Determine the (x, y) coordinate at the center of the cell enclosing the given text.  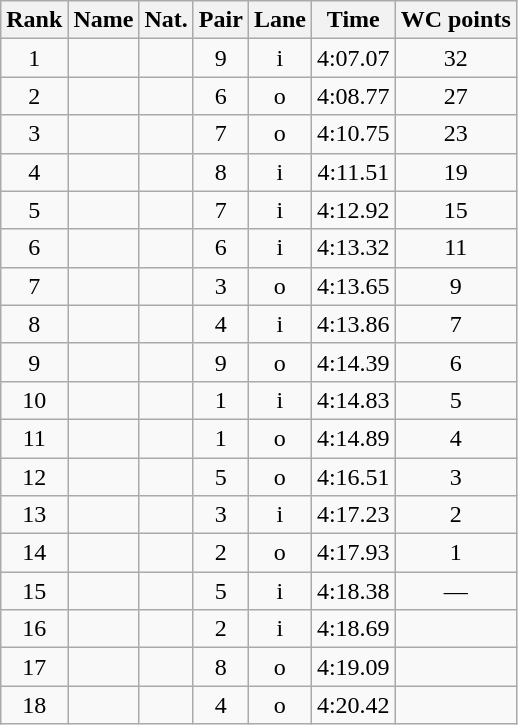
4:18.69 (353, 629)
— (456, 591)
4:14.83 (353, 400)
4:19.09 (353, 667)
23 (456, 134)
4:13.65 (353, 286)
13 (34, 515)
18 (34, 705)
4:17.93 (353, 553)
4:08.77 (353, 96)
19 (456, 172)
4:18.38 (353, 591)
Nat. (166, 20)
Time (353, 20)
4:17.23 (353, 515)
27 (456, 96)
4:11.51 (353, 172)
Name (104, 20)
4:13.86 (353, 324)
Rank (34, 20)
32 (456, 58)
12 (34, 477)
WC points (456, 20)
4:14.89 (353, 438)
4:10.75 (353, 134)
16 (34, 629)
10 (34, 400)
Pair (220, 20)
4:12.92 (353, 210)
17 (34, 667)
4:07.07 (353, 58)
4:16.51 (353, 477)
4:14.39 (353, 362)
4:20.42 (353, 705)
4:13.32 (353, 248)
Lane (280, 20)
14 (34, 553)
